Return the [x, y] coordinate for the center point of the cell that contains the specified text.  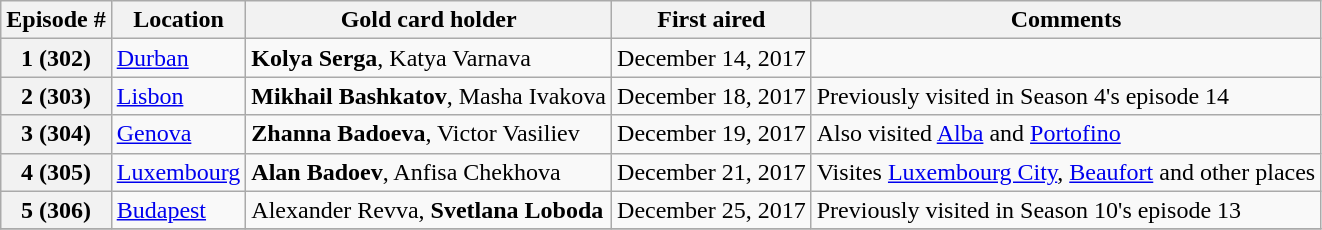
December 14, 2017 [712, 58]
December 21, 2017 [712, 172]
5 (306) [56, 210]
Mikhail Bashkatov, Masha Ivakova [429, 96]
Previously visited in Season 10's episode 13 [1066, 210]
2 (303) [56, 96]
Durban [178, 58]
Also visited Alba and Portofino [1066, 134]
Location [178, 20]
December 25, 2017 [712, 210]
Comments [1066, 20]
First aired [712, 20]
Visites Luxembourg City, Beaufort and other places [1066, 172]
Previously visited in Season 4's episode 14 [1066, 96]
Luxembourg [178, 172]
Alexander Revva, Svetlana Loboda [429, 210]
Zhanna Badoeva, Victor Vasiliev [429, 134]
December 18, 2017 [712, 96]
1 (302) [56, 58]
Gold card holder [429, 20]
Kolya Serga, Katya Varnava [429, 58]
Alan Badoev, Anfisa Chekhova [429, 172]
3 (304) [56, 134]
4 (305) [56, 172]
Budapest [178, 210]
Lisbon [178, 96]
Genova [178, 134]
December 19, 2017 [712, 134]
Episode # [56, 20]
